Identify which cell holds the provided text, then report its [x, y] central coordinate. 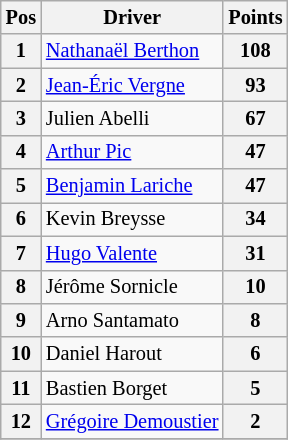
108 [255, 51]
34 [255, 219]
11 [21, 388]
12 [21, 421]
3 [21, 118]
Bastien Borget [132, 388]
1 [21, 51]
Hugo Valente [132, 253]
Arthur Pic [132, 152]
Daniel Harout [132, 354]
67 [255, 118]
4 [21, 152]
Grégoire Demoustier [132, 421]
Kevin Breysse [132, 219]
Driver [132, 17]
9 [21, 320]
Jérôme Sornicle [132, 287]
93 [255, 85]
Nathanaël Berthon [132, 51]
Pos [21, 17]
Benjamin Lariche [132, 186]
Points [255, 17]
Julien Abelli [132, 118]
Jean-Éric Vergne [132, 85]
31 [255, 253]
Arno Santamato [132, 320]
7 [21, 253]
